Return [x, y] of the center of cell containing provided text 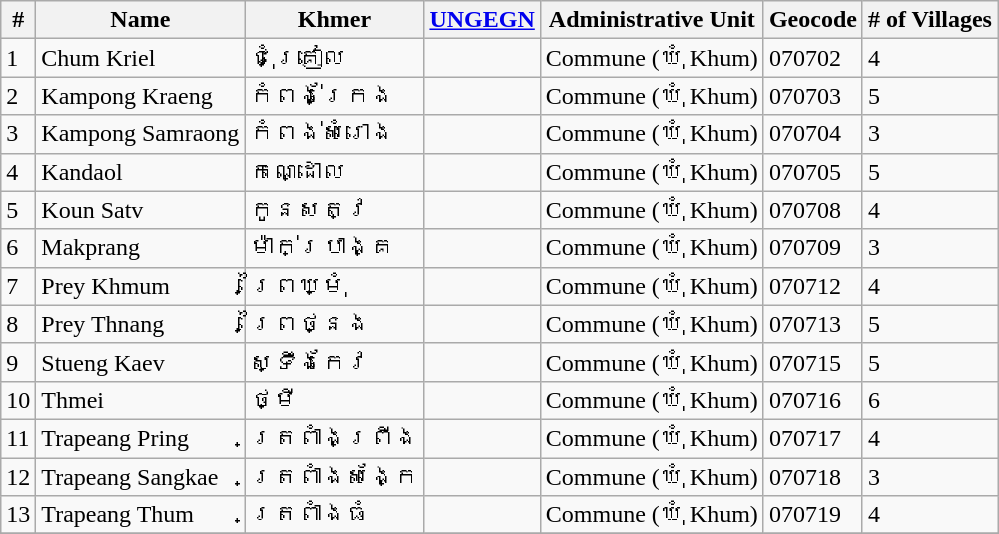
Makprang [140, 248]
Name [140, 20]
ម៉ាក់ប្រាង្គ [334, 248]
Kandaol [140, 172]
070709 [812, 248]
Prey Khmum [140, 286]
Trapeang Pring [140, 438]
13 [18, 515]
11 [18, 438]
ត្រពាំងធំ [334, 515]
Koun Satv [140, 210]
ព្រៃថ្នង [334, 324]
8 [18, 324]
ជុំគ្រៀល [334, 58]
Geocode [812, 20]
070702 [812, 58]
ព្រៃឃ្មុំ [334, 286]
Kampong Samraong [140, 134]
កូនសត្វ [334, 210]
2 [18, 96]
Trapeang Sangkae [140, 477]
Administrative Unit [652, 20]
Trapeang Thum [140, 515]
Khmer [334, 20]
070719 [812, 515]
070705 [812, 172]
Chum Kriel [140, 58]
# of Villages [930, 20]
10 [18, 400]
# [18, 20]
070717 [812, 438]
070716 [812, 400]
ត្រពាំងព្រីង [334, 438]
Prey Thnang [140, 324]
ត្រពាំងសង្កែ [334, 477]
កំពង់សំរោង [334, 134]
070718 [812, 477]
ស្ទឹងកែវ [334, 362]
កំពង់ក្រែង [334, 96]
UNGEGN [482, 20]
1 [18, 58]
070708 [812, 210]
កណ្ដោល [334, 172]
7 [18, 286]
070715 [812, 362]
070704 [812, 134]
Kampong Kraeng [140, 96]
070713 [812, 324]
9 [18, 362]
ថ្មី [334, 400]
Thmei [140, 400]
12 [18, 477]
070703 [812, 96]
070712 [812, 286]
Stueng Kaev [140, 362]
